From the cell containing the given text, extract its center point as (x, y) coordinate. 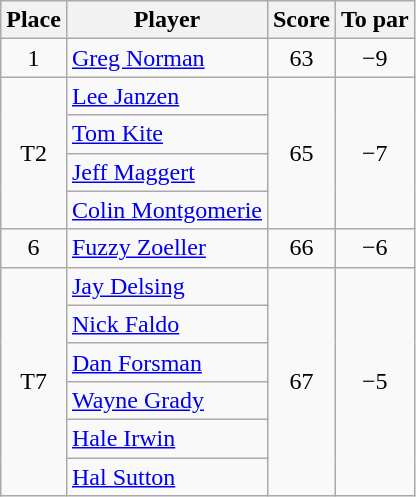
Fuzzy Zoeller (166, 248)
T7 (34, 381)
6 (34, 248)
65 (301, 153)
67 (301, 381)
−5 (374, 381)
1 (34, 58)
−6 (374, 248)
Tom Kite (166, 134)
Dan Forsman (166, 362)
63 (301, 58)
To par (374, 20)
Hale Irwin (166, 438)
Jeff Maggert (166, 172)
Greg Norman (166, 58)
Hal Sutton (166, 477)
−7 (374, 153)
66 (301, 248)
Wayne Grady (166, 400)
Player (166, 20)
Colin Montgomerie (166, 210)
Nick Faldo (166, 324)
−9 (374, 58)
Score (301, 20)
Jay Delsing (166, 286)
Lee Janzen (166, 96)
T2 (34, 153)
Place (34, 20)
